Return the (x, y) coordinate for the center point of the cell that contains the specified text.  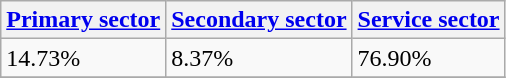
Primary sector (84, 20)
Service sector (428, 20)
8.37% (259, 58)
76.90% (428, 58)
Secondary sector (259, 20)
14.73% (84, 58)
